Pinpoint the cell where the given text exists, returning its (x, y) midpoint coordinate. 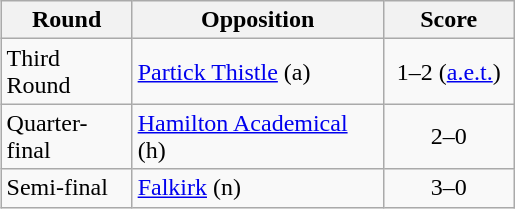
3–0 (448, 188)
2–0 (448, 136)
Falkirk (n) (258, 188)
1–2 (a.e.t.) (448, 72)
Semi-final (66, 188)
Score (448, 20)
Quarter-final (66, 136)
Partick Thistle (a) (258, 72)
Opposition (258, 20)
Hamilton Academical (h) (258, 136)
Round (66, 20)
Third Round (66, 72)
